Detect which cell encompasses the target text, then output its [X, Y] center coordinate. 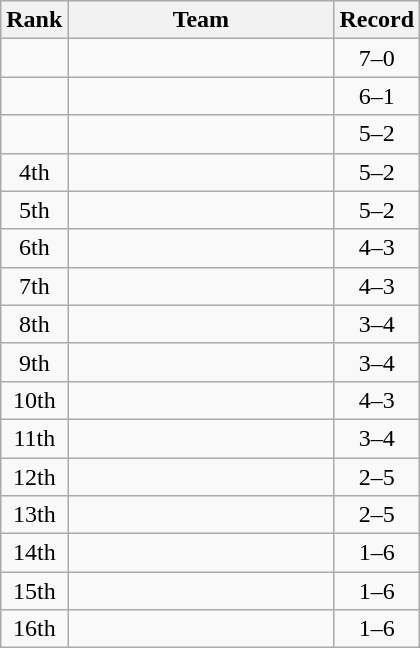
Rank [34, 20]
7–0 [377, 58]
7th [34, 286]
16th [34, 629]
12th [34, 477]
10th [34, 400]
Record [377, 20]
8th [34, 324]
6–1 [377, 96]
15th [34, 591]
5th [34, 210]
13th [34, 515]
Team [201, 20]
6th [34, 248]
14th [34, 553]
9th [34, 362]
4th [34, 172]
11th [34, 438]
